Pinpoint the cell where the given text exists, returning its (x, y) midpoint coordinate. 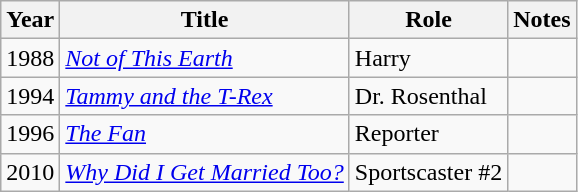
Tammy and the T-Rex (205, 96)
Why Did I Get Married Too? (205, 172)
Title (205, 20)
Role (428, 20)
Notes (542, 20)
Sportscaster #2 (428, 172)
Reporter (428, 134)
Harry (428, 58)
Dr. Rosenthal (428, 96)
Not of This Earth (205, 58)
The Fan (205, 134)
2010 (30, 172)
1994 (30, 96)
1996 (30, 134)
1988 (30, 58)
Year (30, 20)
